Extract the [X, Y] coordinate from the center of the cell holding the provided text.  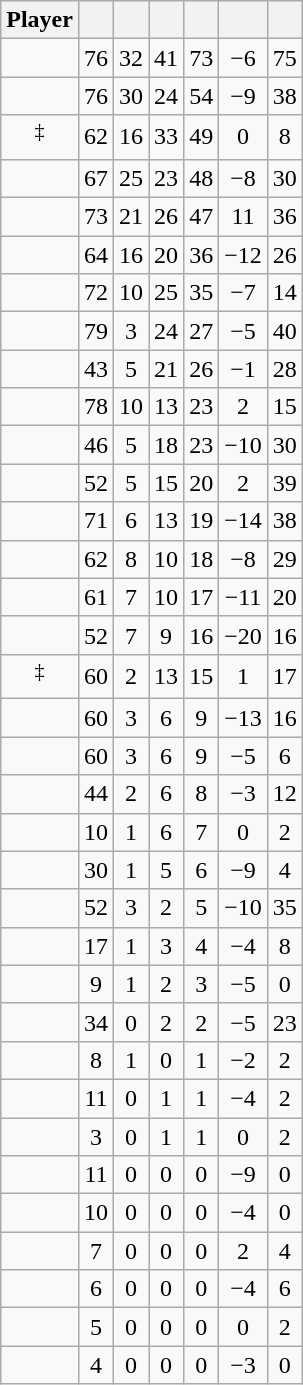
Player [40, 20]
14 [284, 293]
12 [284, 794]
−12 [244, 255]
−13 [244, 718]
43 [96, 369]
−11 [244, 597]
61 [96, 597]
−6 [244, 58]
32 [132, 58]
48 [202, 178]
−7 [244, 293]
46 [96, 445]
64 [96, 255]
29 [284, 559]
−20 [244, 635]
−1 [244, 369]
39 [284, 483]
27 [202, 331]
75 [284, 58]
44 [96, 794]
54 [202, 96]
−14 [244, 521]
41 [166, 58]
67 [96, 178]
28 [284, 369]
19 [202, 521]
40 [284, 331]
49 [202, 138]
33 [166, 138]
78 [96, 407]
79 [96, 331]
72 [96, 293]
34 [96, 1022]
71 [96, 521]
47 [202, 217]
−2 [244, 1060]
